Extract the (X, Y) coordinate from the center of the cell holding the provided text.  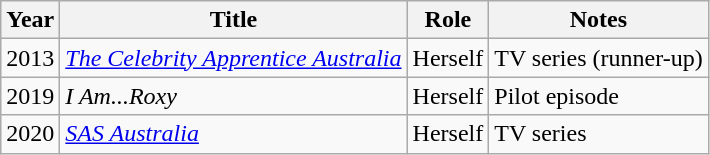
Title (234, 20)
Notes (598, 20)
I Am...Roxy (234, 96)
2020 (30, 134)
TV series (runner-up) (598, 58)
TV series (598, 134)
Role (448, 20)
2013 (30, 58)
SAS Australia (234, 134)
Year (30, 20)
2019 (30, 96)
The Celebrity Apprentice Australia (234, 58)
Pilot episode (598, 96)
